Return the (x, y) coordinate for the center point of the cell that contains the specified text.  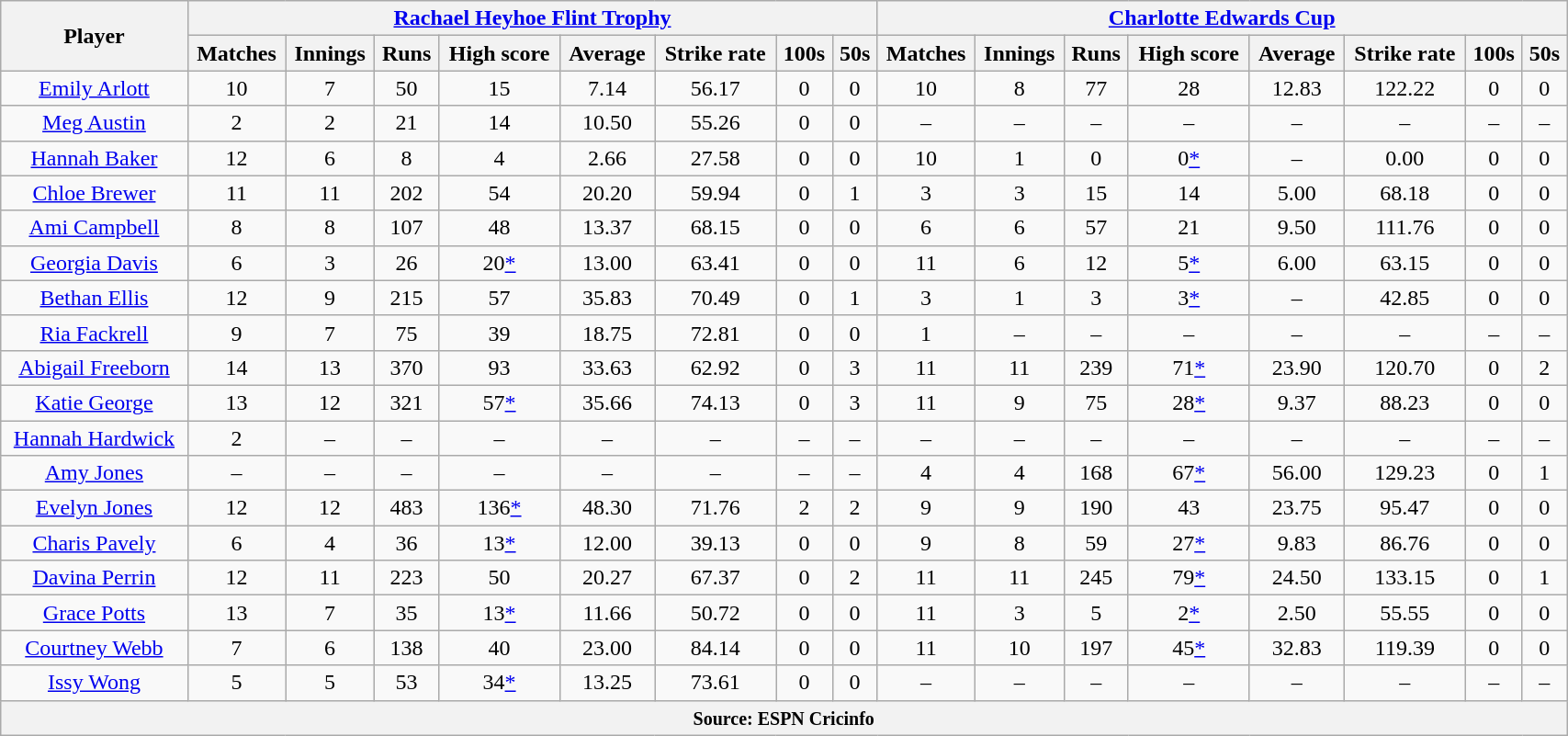
63.15 (1404, 263)
122.22 (1404, 88)
Ria Fackrell (94, 333)
202 (406, 193)
39.13 (716, 543)
Grace Potts (94, 613)
13.25 (606, 683)
33.63 (606, 368)
Evelyn Jones (94, 508)
35.66 (606, 402)
68.18 (1404, 193)
Hannah Baker (94, 158)
Bethan Ellis (94, 298)
48 (500, 228)
18.75 (606, 333)
5.00 (1297, 193)
12.00 (606, 543)
129.23 (1404, 473)
Rachael Heyhoe Flint Trophy (533, 18)
6.00 (1297, 263)
13.00 (606, 263)
370 (406, 368)
168 (1096, 473)
35 (406, 613)
24.50 (1297, 578)
73.61 (716, 683)
27* (1189, 543)
Player (94, 36)
9.37 (1297, 402)
0.00 (1404, 158)
28* (1189, 402)
67* (1189, 473)
57* (500, 402)
63.41 (716, 263)
Emily Arlott (94, 88)
2.66 (606, 158)
7.14 (606, 88)
88.23 (1404, 402)
9.83 (1297, 543)
111.76 (1404, 228)
40 (500, 648)
239 (1096, 368)
27.58 (716, 158)
Charis Pavely (94, 543)
62.92 (716, 368)
32.83 (1297, 648)
Source: ESPN Cricinfo (784, 718)
23.00 (606, 648)
12.83 (1297, 88)
Davina Perrin (94, 578)
34* (500, 683)
67.37 (716, 578)
0* (1189, 158)
20.20 (606, 193)
197 (1096, 648)
74.13 (716, 402)
72.81 (716, 333)
59 (1096, 543)
Issy Wong (94, 683)
13.37 (606, 228)
42.85 (1404, 298)
Courtney Webb (94, 648)
71* (1189, 368)
56.00 (1297, 473)
Hannah Hardwick (94, 438)
2.50 (1297, 613)
23.90 (1297, 368)
35.83 (606, 298)
71.76 (716, 508)
68.15 (716, 228)
133.15 (1404, 578)
120.70 (1404, 368)
26 (406, 263)
215 (406, 298)
2* (1189, 613)
55.55 (1404, 613)
54 (500, 193)
36 (406, 543)
5* (1189, 263)
56.17 (716, 88)
119.39 (1404, 648)
11.66 (606, 613)
95.47 (1404, 508)
48.30 (606, 508)
Amy Jones (94, 473)
70.49 (716, 298)
9.50 (1297, 228)
483 (406, 508)
245 (1096, 578)
Georgia Davis (94, 263)
77 (1096, 88)
20* (500, 263)
39 (500, 333)
190 (1096, 508)
Chloe Brewer (94, 193)
Katie George (94, 402)
136* (500, 508)
84.14 (716, 648)
107 (406, 228)
28 (1189, 88)
59.94 (716, 193)
Charlotte Edwards Cup (1222, 18)
Ami Campbell (94, 228)
138 (406, 648)
86.76 (1404, 543)
45* (1189, 648)
55.26 (716, 123)
53 (406, 683)
50.72 (716, 613)
Abigail Freeborn (94, 368)
321 (406, 402)
23.75 (1297, 508)
3* (1189, 298)
223 (406, 578)
Meg Austin (94, 123)
10.50 (606, 123)
93 (500, 368)
79* (1189, 578)
20.27 (606, 578)
43 (1189, 508)
